Extract the (X, Y) coordinate from the center of the cell holding the provided text.  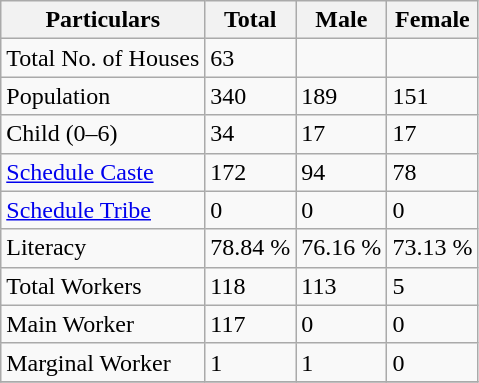
151 (432, 96)
Total No. of Houses (103, 58)
Total Workers (103, 286)
172 (250, 172)
Main Worker (103, 324)
76.16 % (342, 248)
94 (342, 172)
Total (250, 20)
Marginal Worker (103, 362)
118 (250, 286)
78 (432, 172)
113 (342, 286)
5 (432, 286)
189 (342, 96)
Schedule Tribe (103, 210)
340 (250, 96)
73.13 % (432, 248)
Particulars (103, 20)
Child (0–6) (103, 134)
78.84 % (250, 248)
Population (103, 96)
117 (250, 324)
34 (250, 134)
63 (250, 58)
Male (342, 20)
Literacy (103, 248)
Schedule Caste (103, 172)
Female (432, 20)
